From the cell containing the given text, extract its center point as (x, y) coordinate. 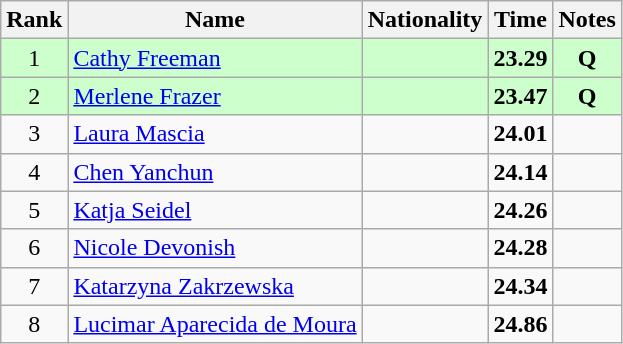
2 (34, 96)
24.26 (520, 210)
24.28 (520, 248)
23.47 (520, 96)
6 (34, 248)
Nicole Devonish (215, 248)
24.01 (520, 134)
Katja Seidel (215, 210)
Katarzyna Zakrzewska (215, 286)
23.29 (520, 58)
Chen Yanchun (215, 172)
Laura Mascia (215, 134)
4 (34, 172)
24.34 (520, 286)
7 (34, 286)
Notes (587, 20)
Nationality (425, 20)
24.14 (520, 172)
Time (520, 20)
24.86 (520, 324)
Name (215, 20)
Lucimar Aparecida de Moura (215, 324)
Rank (34, 20)
5 (34, 210)
Merlene Frazer (215, 96)
1 (34, 58)
8 (34, 324)
3 (34, 134)
Cathy Freeman (215, 58)
